Return the [x, y] coordinate for the center point of the cell that contains the specified text.  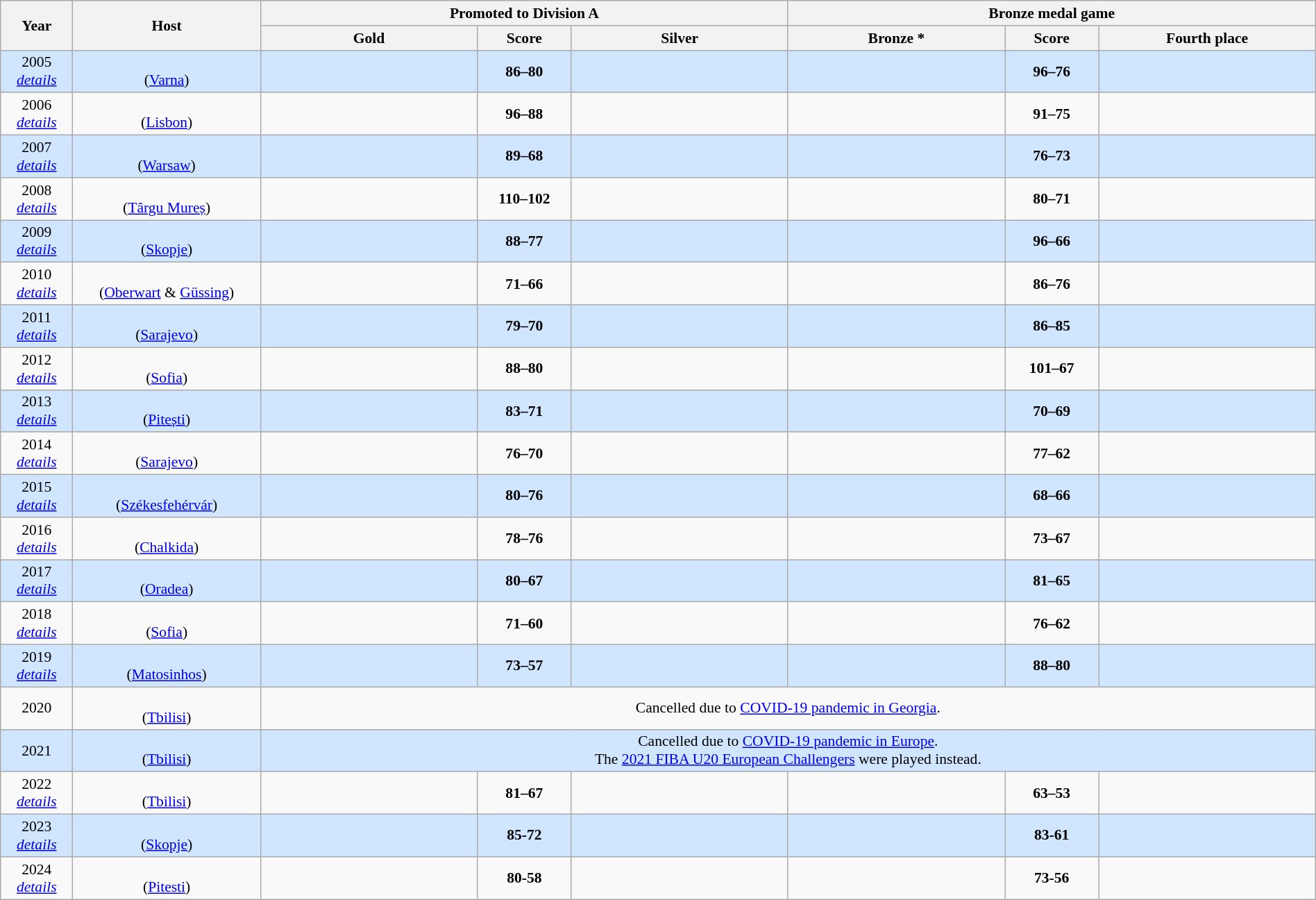
70–69 [1052, 411]
80–67 [525, 581]
2005details [37, 71]
Cancelled due to COVID-19 pandemic in Europe.The 2021 FIBA U20 European Challengers were played instead. [788, 750]
80–71 [1052, 199]
101–67 [1052, 368]
2015details [37, 496]
Gold [369, 38]
2022details [37, 793]
2018details [37, 624]
68–66 [1052, 496]
79–70 [525, 326]
(Oradea) [167, 581]
Fourth place [1207, 38]
Silver [680, 38]
76–62 [1052, 624]
Promoted to Division A [524, 13]
83-61 [1052, 836]
Bronze * [896, 38]
2010details [37, 283]
(Pitesti) [167, 878]
Bronze medal game [1052, 13]
(Târgu Mureș) [167, 199]
2019details [37, 665]
81–65 [1052, 581]
83–71 [525, 411]
96–76 [1052, 71]
71–60 [525, 624]
89–68 [525, 157]
2017details [37, 581]
2016details [37, 539]
81–67 [525, 793]
Host [167, 25]
73–67 [1052, 539]
110–102 [525, 199]
2011details [37, 326]
2013details [37, 411]
2006details [37, 114]
77–62 [1052, 454]
Cancelled due to COVID-19 pandemic in Georgia. [788, 708]
91–75 [1052, 114]
96–88 [525, 114]
73–57 [525, 665]
2008details [37, 199]
96–66 [1052, 242]
(Chalkida) [167, 539]
2007details [37, 157]
(Pitești) [167, 411]
(Varna) [167, 71]
71–66 [525, 283]
76–73 [1052, 157]
86–76 [1052, 283]
2024details [37, 878]
80–76 [525, 496]
2014details [37, 454]
86–85 [1052, 326]
(Lisbon) [167, 114]
(Székesfehérvár) [167, 496]
78–76 [525, 539]
85-72 [525, 836]
63–53 [1052, 793]
2023details [37, 836]
86–80 [525, 71]
80-58 [525, 878]
(Warsaw) [167, 157]
2021 [37, 750]
2012details [37, 368]
Year [37, 25]
2009details [37, 242]
73-56 [1052, 878]
76–70 [525, 454]
(Oberwart & Güssing) [167, 283]
(Matosinhos) [167, 665]
2020 [37, 708]
88–77 [525, 242]
